Scan for the cell matching the given text and deliver its [x, y] coordinate at center. 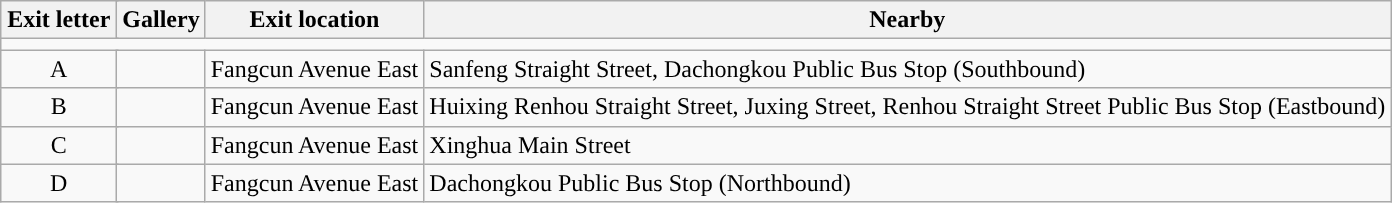
C [59, 145]
Exit letter [59, 20]
Sanfeng Straight Street, Dachongkou Public Bus Stop (Southbound) [908, 69]
Huixing Renhou Straight Street, Juxing Street, Renhou Straight Street Public Bus Stop (Eastbound) [908, 107]
A [59, 69]
D [59, 183]
B [59, 107]
Exit location [314, 20]
Nearby [908, 20]
Dachongkou Public Bus Stop (Northbound) [908, 183]
Gallery [161, 20]
Xinghua Main Street [908, 145]
